Return the [x, y] coordinate for the center point of the cell that contains the specified text.  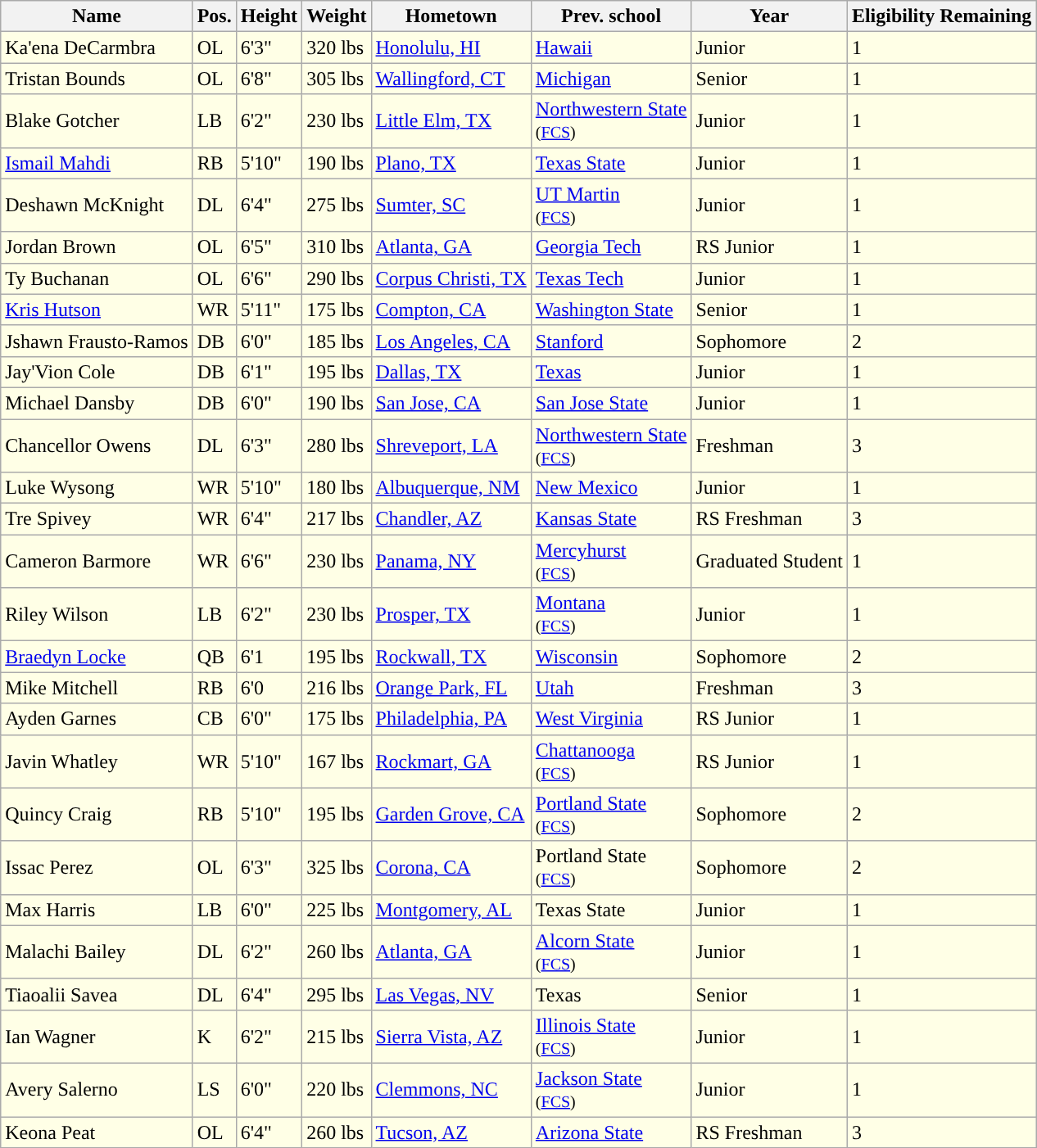
Cameron Barmore [97, 562]
167 lbs [337, 762]
Quincy Craig [97, 814]
275 lbs [337, 205]
Montana (FCS) [611, 614]
Tre Spivey [97, 519]
Height [269, 16]
Orange Park, FL [451, 688]
6'1 [269, 657]
Honolulu, HI [451, 47]
Javin Whatley [97, 762]
Tucson, AZ [451, 1132]
Prev. school [611, 16]
Compton, CA [451, 310]
Kansas State [611, 519]
New Mexico [611, 488]
225 lbs [337, 910]
Chandler, AZ [451, 519]
Alcorn State (FCS) [611, 951]
Ka'ena DeCarmbra [97, 47]
Garden Grove, CA [451, 814]
Wallingford, CT [451, 79]
QB [215, 657]
San Jose, CA [451, 403]
UT Martin (FCS) [611, 205]
325 lbs [337, 868]
Graduated Student [769, 562]
Max Harris [97, 910]
6'8" [269, 79]
6'5" [269, 247]
Mike Mitchell [97, 688]
6'1" [269, 372]
Tristan Bounds [97, 79]
Las Vegas, NV [451, 994]
Deshawn McKnight [97, 205]
295 lbs [337, 994]
Year [769, 16]
Stanford [611, 341]
San Jose State [611, 403]
Pos. [215, 16]
Jay'Vion Cole [97, 372]
Little Elm, TX [451, 121]
Albuquerque, NM [451, 488]
310 lbs [337, 247]
Sierra Vista, AZ [451, 1037]
LS [215, 1089]
Corona, CA [451, 868]
Jordan Brown [97, 247]
Wisconsin [611, 657]
Prosper, TX [451, 614]
Blake Gotcher [97, 121]
320 lbs [337, 47]
Braedyn Locke [97, 657]
Ty Buchanan [97, 278]
Georgia Tech [611, 247]
5'11" [269, 310]
Utah [611, 688]
Rockwall, TX [451, 657]
Plano, TX [451, 163]
Illinois State (FCS) [611, 1037]
290 lbs [337, 278]
Chancellor Owens [97, 445]
Jackson State (FCS) [611, 1089]
Montgomery, AL [451, 910]
6'0 [269, 688]
180 lbs [337, 488]
Tiaoalii Savea [97, 994]
Chattanooga (FCS) [611, 762]
Luke Wysong [97, 488]
Kris Hutson [97, 310]
Philadelphia, PA [451, 719]
305 lbs [337, 79]
Riley Wilson [97, 614]
Ayden Garnes [97, 719]
217 lbs [337, 519]
Eligibility Remaining [941, 16]
Arizona State [611, 1132]
Keona Peat [97, 1132]
Hometown [451, 16]
Ian Wagner [97, 1037]
Texas Tech [611, 278]
CB [215, 719]
Issac Perez [97, 868]
K [215, 1037]
Panama, NY [451, 562]
Washington State [611, 310]
Michigan [611, 79]
185 lbs [337, 341]
Clemmons, NC [451, 1089]
220 lbs [337, 1089]
280 lbs [337, 445]
Avery Salerno [97, 1089]
Sumter, SC [451, 205]
Shreveport, LA [451, 445]
Michael Dansby [97, 403]
Name [97, 16]
Ismail Mahdi [97, 163]
Weight [337, 16]
216 lbs [337, 688]
215 lbs [337, 1037]
Rockmart, GA [451, 762]
Mercyhurst (FCS) [611, 562]
Dallas, TX [451, 372]
West Virginia [611, 719]
Hawaii [611, 47]
Malachi Bailey [97, 951]
Corpus Christi, TX [451, 278]
Los Angeles, CA [451, 341]
Jshawn Frausto-Ramos [97, 341]
